Detect which cell encompasses the target text, then output its (X, Y) center coordinate. 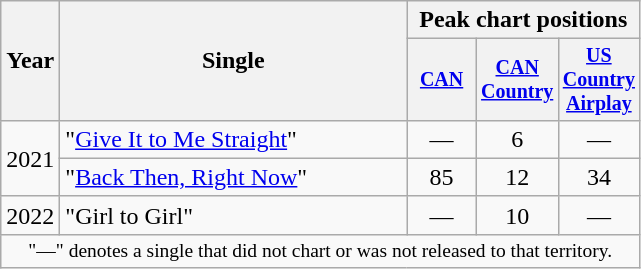
6 (517, 139)
12 (517, 177)
"Give It to Me Straight" (234, 139)
"—" denotes a single that did not chart or was not released to that territory. (320, 250)
"Girl to Girl" (234, 215)
2021 (30, 158)
Year (30, 61)
2022 (30, 215)
USCountryAirplay (599, 80)
85 (442, 177)
34 (599, 177)
CAN (442, 80)
Peak chart positions (524, 20)
Single (234, 61)
"Back Then, Right Now" (234, 177)
10 (517, 215)
CAN Country (517, 80)
